Pinpoint the cell where the given text exists, returning its [x, y] midpoint coordinate. 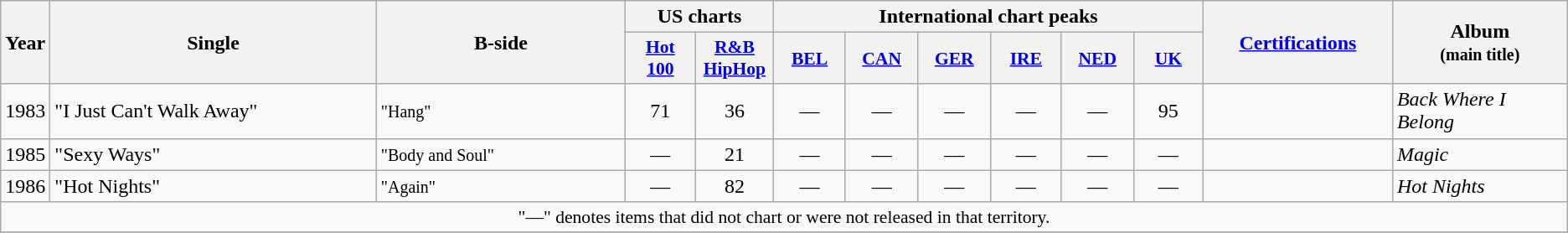
Back Where I Belong [1479, 111]
36 [734, 111]
UK [1168, 59]
1986 [25, 186]
Year [25, 42]
95 [1168, 111]
GER [955, 59]
R&BHipHop [734, 59]
71 [661, 111]
"Hot Nights" [213, 186]
"Again" [501, 186]
82 [734, 186]
Magic [1479, 154]
International chart peaks [988, 17]
Single [213, 42]
Certifications [1297, 42]
US charts [700, 17]
Album(main title) [1479, 42]
1983 [25, 111]
B-side [501, 42]
"Sexy Ways" [213, 154]
"I Just Can't Walk Away" [213, 111]
"Hang" [501, 111]
"—" denotes items that did not chart or were not released in that territory. [784, 217]
Hot Nights [1479, 186]
1985 [25, 154]
BEL [810, 59]
"Body and Soul" [501, 154]
CAN [881, 59]
21 [734, 154]
IRE [1026, 59]
NED [1097, 59]
Hot100 [661, 59]
